Detect which cell encompasses the target text, then output its [x, y] center coordinate. 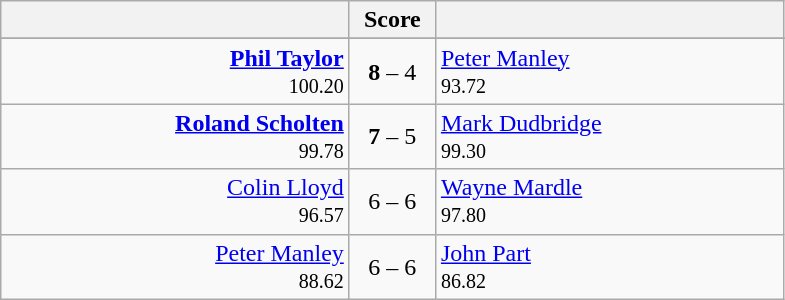
Peter Manley 93.72 [610, 72]
Score [392, 20]
Mark Dudbridge 99.30 [610, 136]
John Part 86.82 [610, 266]
Roland Scholten 99.78 [176, 136]
Wayne Mardle 97.80 [610, 202]
Peter Manley 88.62 [176, 266]
7 – 5 [392, 136]
Colin Lloyd 96.57 [176, 202]
8 – 4 [392, 72]
Phil Taylor 100.20 [176, 72]
